Return the (X, Y) coordinate for the center point of the cell that contains the specified text.  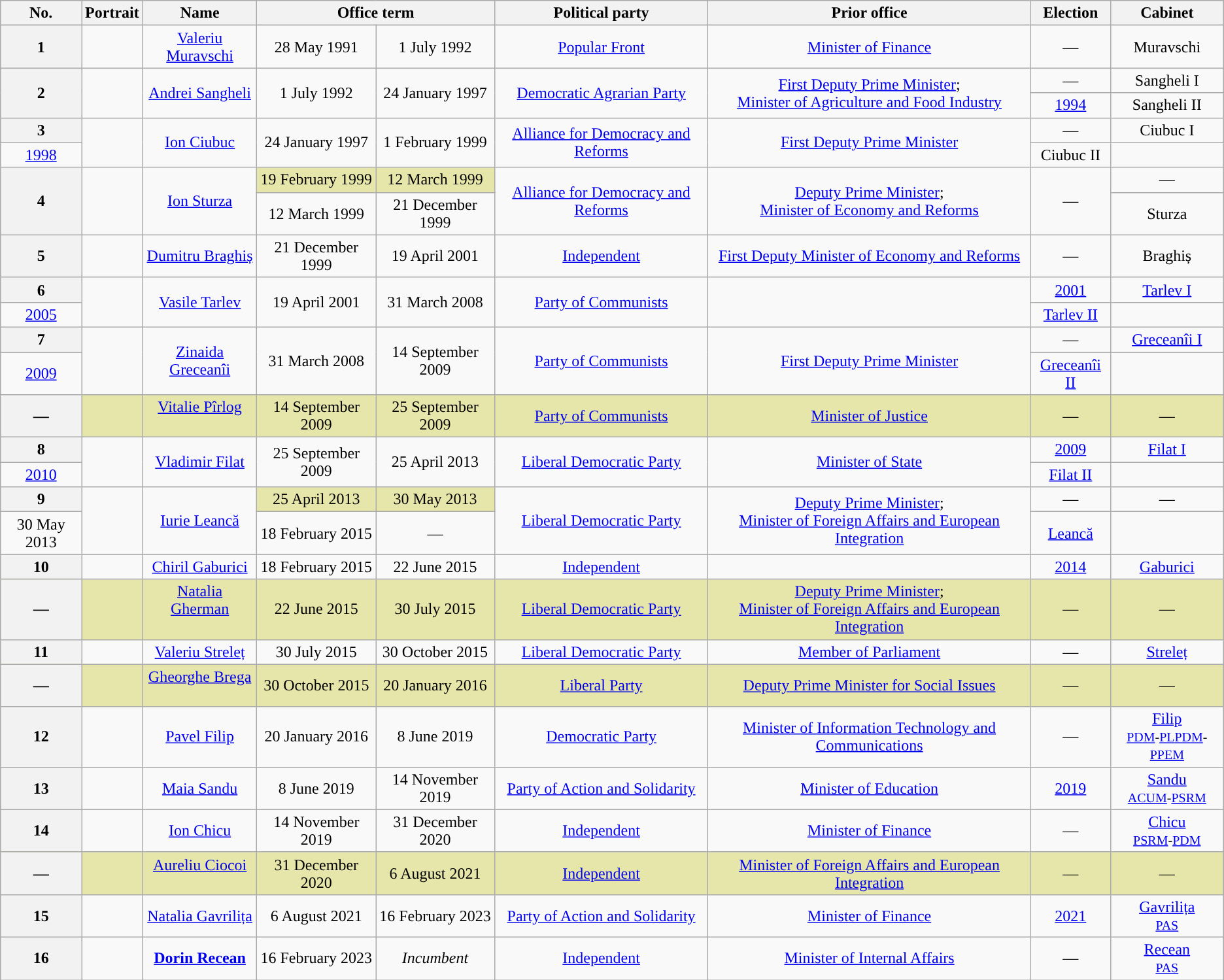
14 (41, 830)
Chiril Gaburici (200, 567)
Streleț (1166, 652)
15 (41, 915)
13 (41, 788)
Liberal Party (602, 685)
12 (41, 737)
Greceanîi I (1166, 339)
9 (41, 499)
Minister of Foreign Affairs and European Integration (870, 873)
Name (200, 13)
Incumbent (435, 958)
1994 (1070, 105)
FilipPDM-PLPDM-PPEM (1166, 737)
6 (41, 290)
Ciubuc II (1070, 155)
SanduACUM-PSRM (1166, 788)
Prior office (870, 13)
Dorin Recean (200, 958)
7 (41, 339)
10 (41, 567)
Ciubuc I (1166, 130)
2019 (1070, 788)
8 (41, 450)
Political party (602, 13)
Vladimir Filat (200, 462)
Election (1070, 13)
Valeriu Streleț (200, 652)
1998 (41, 155)
3 (41, 130)
Vasile Tarlev (200, 302)
Portrait (112, 13)
Deputy Prime Minister for Social Issues (870, 685)
Pavel Filip (200, 737)
ChicuPSRM-PDM (1166, 830)
Member of Parliament (870, 652)
Cabinet (1166, 13)
Minister of Information Technology and Communications (870, 737)
Sangheli II (1166, 105)
Democratic Agrarian Party (602, 93)
Dumitru Braghiș (200, 256)
16 (41, 958)
Aureliu Ciocoi (200, 873)
Popular Front (602, 47)
4 (41, 201)
Ion Sturza (200, 201)
Filat II (1070, 475)
Gheorghe Brega (200, 685)
5 (41, 256)
Sturza (1166, 213)
ReceanPAS (1166, 958)
First Deputy Prime Minister;Minister of Agriculture and Food Industry (870, 93)
28 May 1991 (316, 47)
Democratic Party (602, 737)
Natalia Gherman (200, 609)
2 (41, 93)
Tarlev I (1166, 290)
Vitalie Pîrlog (200, 416)
1 February 1999 (435, 143)
Minister of Education (870, 788)
Sangheli I (1166, 80)
Gaburici (1166, 567)
Minister of Justice (870, 416)
2021 (1070, 915)
1 (41, 47)
2014 (1070, 567)
11 (41, 652)
Filat I (1166, 450)
Office term (375, 13)
Leancă (1070, 533)
Andrei Sangheli (200, 93)
2010 (41, 475)
Natalia Gavrilița (200, 915)
Minister of Internal Affairs (870, 958)
No. (41, 13)
Ion Chicu (200, 830)
Deputy Prime Minister;Minister of Economy and Reforms (870, 201)
2005 (41, 314)
Greceanîi II (1070, 373)
Braghiș (1166, 256)
First Deputy Minister of Economy and Reforms (870, 256)
Maia Sandu (200, 788)
Zinaida Greceanîi (200, 361)
Tarlev II (1070, 314)
Valeriu Muravschi (200, 47)
19 February 1999 (316, 180)
Minister of State (870, 462)
Iurie Leancă (200, 520)
Ion Ciubuc (200, 143)
GavrilițaPAS (1166, 915)
Muravschi (1166, 47)
2001 (1070, 290)
